Locate the cell with the specified text and output its [X, Y] center coordinate. 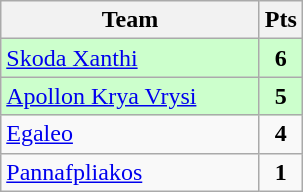
6 [280, 58]
5 [280, 96]
Egaleo [130, 134]
Pannafpliakos [130, 172]
4 [280, 134]
1 [280, 172]
Skoda Xanthi [130, 58]
Pts [280, 20]
Team [130, 20]
Apollon Krya Vrysi [130, 96]
